Scan for the cell matching the given text and deliver its (X, Y) coordinate at center. 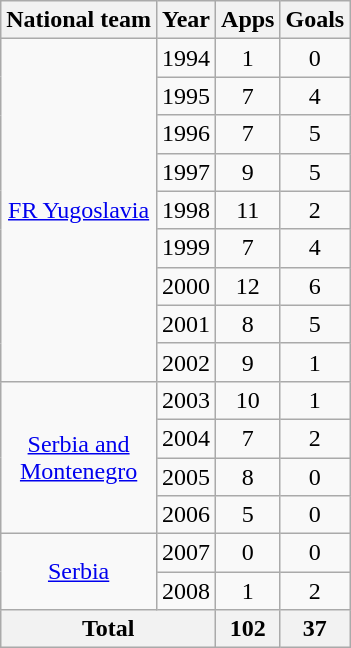
1997 (186, 172)
12 (248, 286)
1995 (186, 96)
Goals (315, 20)
Total (108, 629)
Serbia (79, 572)
37 (315, 629)
11 (248, 210)
2000 (186, 286)
2005 (186, 477)
Serbia andMontenegro (79, 457)
102 (248, 629)
6 (315, 286)
2002 (186, 362)
2004 (186, 438)
National team (79, 20)
1999 (186, 248)
10 (248, 400)
2001 (186, 324)
FR Yugoslavia (79, 210)
2007 (186, 553)
2006 (186, 515)
1996 (186, 134)
Year (186, 20)
1994 (186, 58)
1998 (186, 210)
2003 (186, 400)
2008 (186, 591)
Apps (248, 20)
